Provide the (X, Y) coordinate of the cell's center where the given text is located.  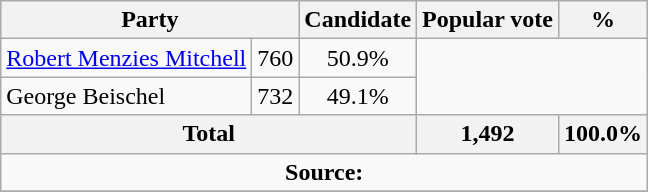
732 (276, 96)
Candidate (358, 20)
Robert Menzies Mitchell (126, 58)
100.0% (604, 134)
760 (276, 58)
Popular vote (488, 20)
Source: (324, 172)
% (604, 20)
George Beischel (126, 96)
50.9% (358, 58)
49.1% (358, 96)
Party (150, 20)
1,492 (488, 134)
Total (209, 134)
